Output the [x, y] coordinate of the center of the cell containing the given text.  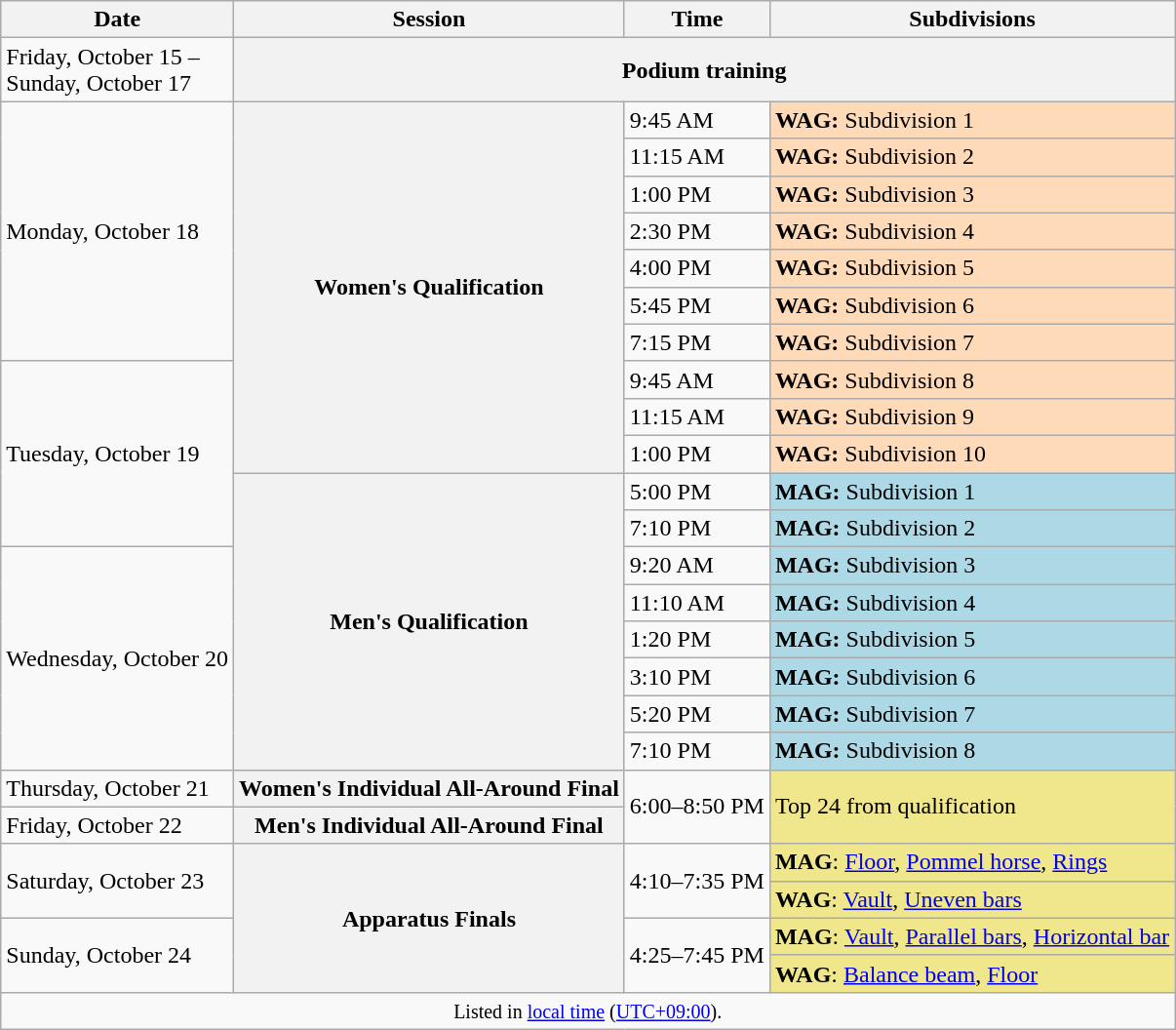
WAG: Subdivision 8 [971, 379]
3:10 PM [696, 677]
Listed in local time (UTC+09:00). [588, 1010]
6:00–8:50 PM [696, 807]
MAG: Floor, Pommel horse, Rings [971, 862]
MAG: Subdivision 5 [971, 640]
Subdivisions [971, 20]
MAG: Subdivision 6 [971, 677]
Apparatus Finals [429, 918]
MAG: Subdivision 2 [971, 529]
MAG: Subdivision 8 [971, 751]
5:00 PM [696, 491]
4:25–7:45 PM [696, 955]
5:20 PM [696, 714]
WAG: Balance beam, Floor [971, 973]
Women's Individual All-Around Final [429, 788]
Wednesday, October 20 [117, 658]
Sunday, October 24 [117, 955]
7:15 PM [696, 342]
Men's Qualification [429, 620]
MAG: Subdivision 1 [971, 491]
9:20 AM [696, 566]
Date [117, 20]
11:10 AM [696, 603]
Thursday, October 21 [117, 788]
5:45 PM [696, 305]
WAG: Subdivision 1 [971, 120]
Men's Individual All-Around Final [429, 825]
4:00 PM [696, 268]
WAG: Subdivision 10 [971, 454]
Time [696, 20]
MAG: Subdivision 7 [971, 714]
Women's Qualification [429, 287]
Top 24 from qualification [971, 807]
1:20 PM [696, 640]
Podium training [704, 70]
2:30 PM [696, 231]
WAG: Subdivision 7 [971, 342]
Saturday, October 23 [117, 881]
MAG: Subdivision 3 [971, 566]
WAG: Subdivision 2 [971, 157]
Monday, October 18 [117, 231]
Tuesday, October 19 [117, 454]
WAG: Vault, Uneven bars [971, 899]
WAG: Subdivision 9 [971, 416]
WAG: Subdivision 4 [971, 231]
WAG: Subdivision 3 [971, 194]
Session [429, 20]
WAG: Subdivision 5 [971, 268]
Friday, October 22 [117, 825]
4:10–7:35 PM [696, 881]
WAG: Subdivision 6 [971, 305]
MAG: Vault, Parallel bars, Horizontal bar [971, 936]
MAG: Subdivision 4 [971, 603]
Friday, October 15 – Sunday, October 17 [117, 70]
